From the cell containing the given text, extract its center point as [X, Y] coordinate. 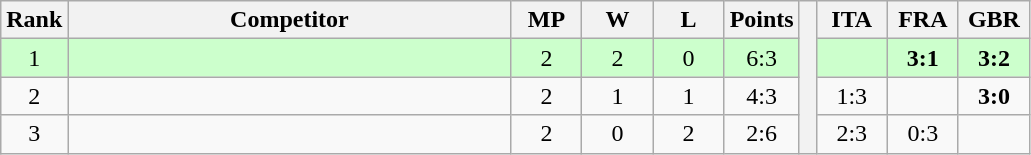
3:1 [922, 58]
GBR [994, 20]
L [688, 20]
ITA [852, 20]
3 [34, 134]
Points [762, 20]
MP [546, 20]
3:2 [994, 58]
Rank [34, 20]
0:3 [922, 134]
Competitor [290, 20]
2:3 [852, 134]
4:3 [762, 96]
3:0 [994, 96]
FRA [922, 20]
2:6 [762, 134]
1:3 [852, 96]
W [618, 20]
6:3 [762, 58]
